Search for the cell housing the specified text and yield its [X, Y] center coordinate. 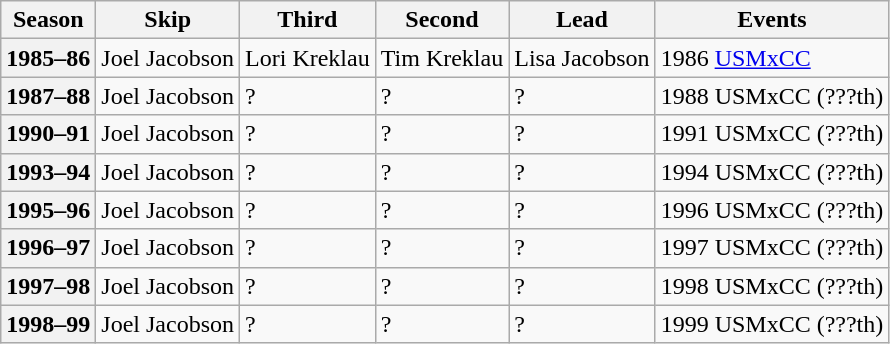
1991 USMxCC (???th) [772, 134]
1985–86 [48, 58]
Events [772, 20]
Tim Kreklau [442, 58]
1986 USMxCC [772, 58]
1990–91 [48, 134]
1996–97 [48, 248]
1999 USMxCC (???th) [772, 324]
Third [308, 20]
Lori Kreklau [308, 58]
1994 USMxCC (???th) [772, 172]
1996 USMxCC (???th) [772, 210]
Second [442, 20]
Season [48, 20]
1997–98 [48, 286]
1988 USMxCC (???th) [772, 96]
1998–99 [48, 324]
Skip [168, 20]
1987–88 [48, 96]
1997 USMxCC (???th) [772, 248]
Lisa Jacobson [582, 58]
1993–94 [48, 172]
1995–96 [48, 210]
Lead [582, 20]
1998 USMxCC (???th) [772, 286]
